Provide the (X, Y) coordinate of the cell's center where the given text is located.  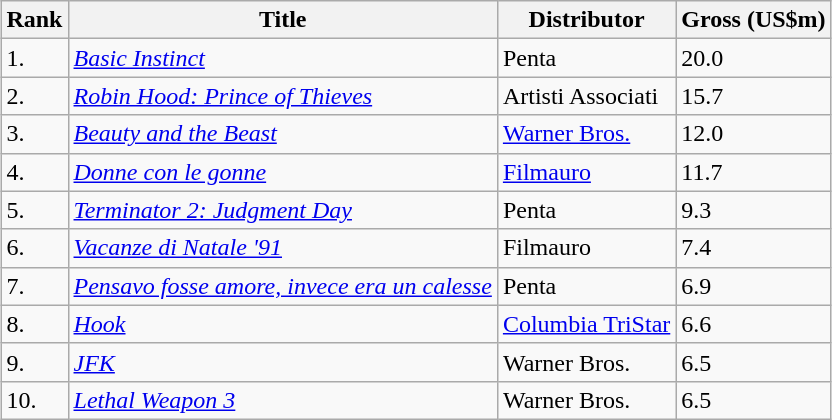
Basic Instinct (282, 58)
6. (34, 248)
7.4 (754, 248)
6.9 (754, 286)
12.0 (754, 134)
4. (34, 172)
Robin Hood: Prince of Thieves (282, 96)
7. (34, 286)
2. (34, 96)
Title (282, 20)
20.0 (754, 58)
Terminator 2: Judgment Day (282, 210)
Distributor (586, 20)
Gross (US$m) (754, 20)
15.7 (754, 96)
Lethal Weapon 3 (282, 400)
9. (34, 362)
Vacanze di Natale '91 (282, 248)
Artisti Associati (586, 96)
6.6 (754, 324)
1. (34, 58)
11.7 (754, 172)
Pensavo fosse amore, invece era un calesse (282, 286)
Donne con le gonne (282, 172)
8. (34, 324)
JFK (282, 362)
10. (34, 400)
Rank (34, 20)
9.3 (754, 210)
Hook (282, 324)
Beauty and the Beast (282, 134)
3. (34, 134)
5. (34, 210)
Columbia TriStar (586, 324)
